Extract the [x, y] coordinate from the center of the cell holding the provided text.  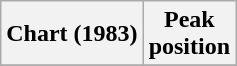
Chart (1983) [72, 34]
Peakposition [189, 34]
